Locate the cell with the specified text and output its (X, Y) center coordinate. 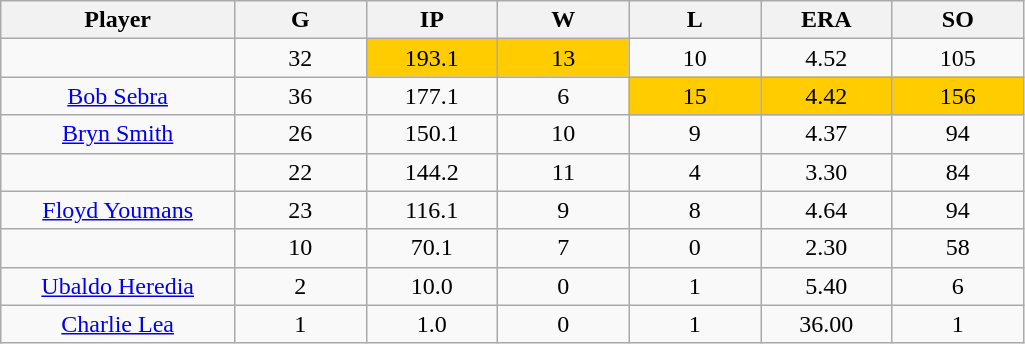
ERA (827, 20)
4.42 (827, 96)
Ubaldo Heredia (118, 286)
22 (301, 172)
193.1 (432, 58)
13 (564, 58)
4.52 (827, 58)
2.30 (827, 248)
Floyd Youmans (118, 210)
70.1 (432, 248)
IP (432, 20)
8 (695, 210)
5.40 (827, 286)
84 (958, 172)
105 (958, 58)
58 (958, 248)
2 (301, 286)
116.1 (432, 210)
Bob Sebra (118, 96)
Player (118, 20)
4.64 (827, 210)
Charlie Lea (118, 324)
177.1 (432, 96)
26 (301, 134)
3.30 (827, 172)
7 (564, 248)
156 (958, 96)
23 (301, 210)
36 (301, 96)
144.2 (432, 172)
15 (695, 96)
W (564, 20)
11 (564, 172)
10.0 (432, 286)
4.37 (827, 134)
36.00 (827, 324)
G (301, 20)
4 (695, 172)
32 (301, 58)
1.0 (432, 324)
150.1 (432, 134)
Bryn Smith (118, 134)
SO (958, 20)
L (695, 20)
